From the cell containing the given text, extract its center point as [X, Y] coordinate. 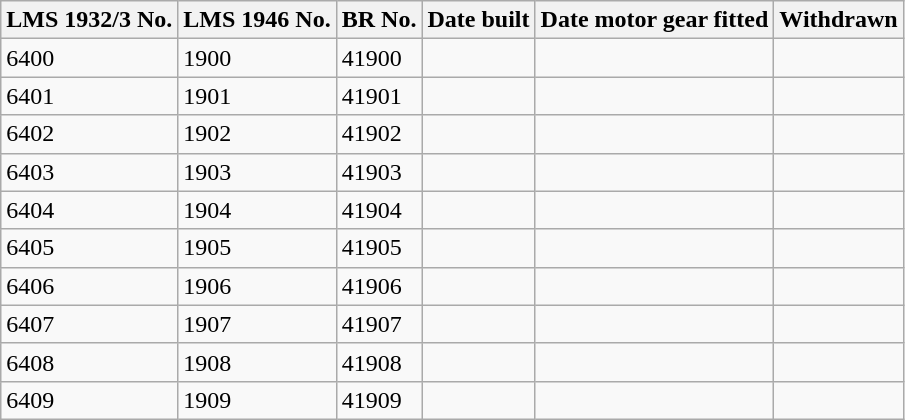
6402 [90, 134]
6405 [90, 248]
1907 [257, 324]
6409 [90, 400]
1901 [257, 96]
41902 [379, 134]
41908 [379, 362]
LMS 1932/3 No. [90, 20]
BR No. [379, 20]
1908 [257, 362]
1909 [257, 400]
1904 [257, 210]
6401 [90, 96]
6406 [90, 286]
6400 [90, 58]
Date built [478, 20]
6403 [90, 172]
41909 [379, 400]
41906 [379, 286]
Withdrawn [838, 20]
41905 [379, 248]
LMS 1946 No. [257, 20]
41900 [379, 58]
41907 [379, 324]
1903 [257, 172]
41904 [379, 210]
41903 [379, 172]
41901 [379, 96]
1902 [257, 134]
1905 [257, 248]
6404 [90, 210]
Date motor gear fitted [654, 20]
1906 [257, 286]
6408 [90, 362]
1900 [257, 58]
6407 [90, 324]
